Determine the [X, Y] coordinate at the center of the cell enclosing the given text.  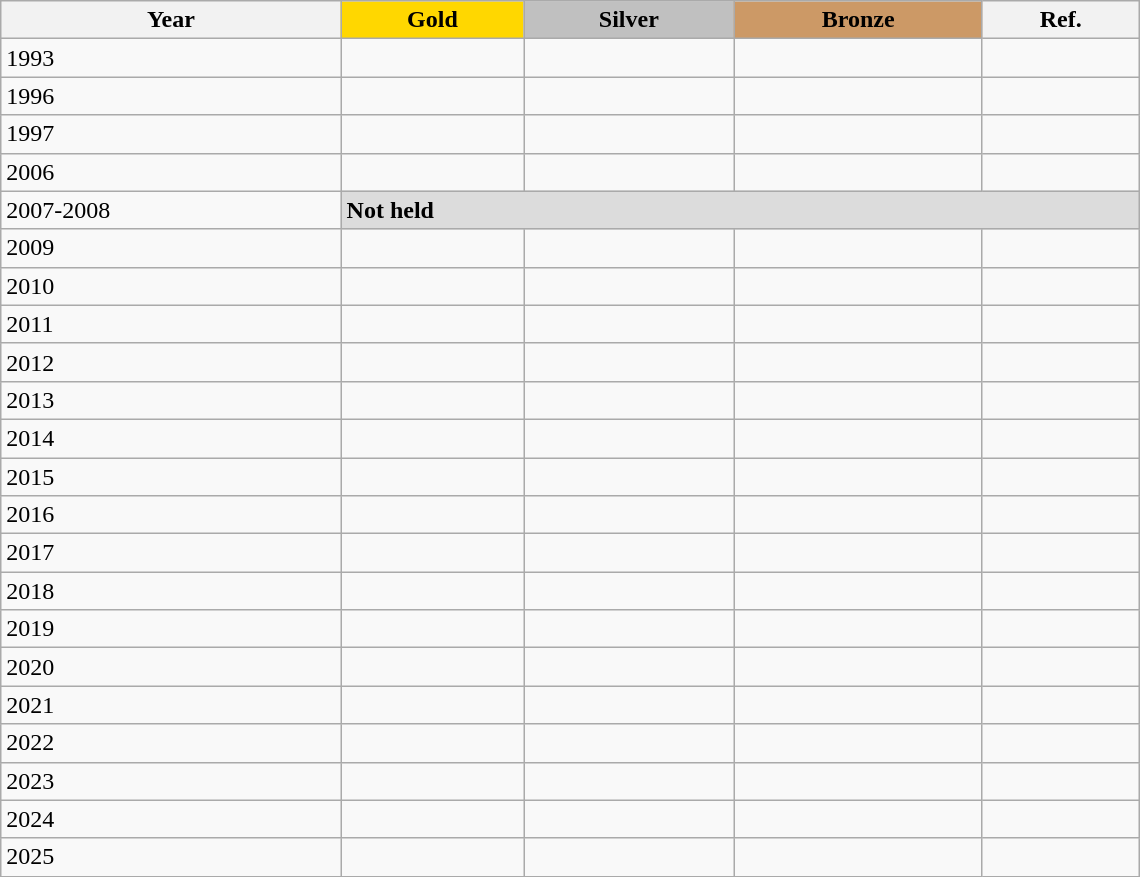
2022 [171, 743]
2016 [171, 515]
Bronze [858, 20]
2018 [171, 591]
2010 [171, 286]
2007-2008 [171, 210]
Ref. [1060, 20]
2021 [171, 705]
Silver [629, 20]
2023 [171, 781]
Not held [740, 210]
2015 [171, 477]
2020 [171, 667]
2009 [171, 248]
Year [171, 20]
2019 [171, 629]
1993 [171, 58]
2014 [171, 438]
Gold [432, 20]
2011 [171, 324]
2006 [171, 172]
2017 [171, 553]
2025 [171, 857]
2012 [171, 362]
1997 [171, 134]
2013 [171, 400]
2024 [171, 819]
1996 [171, 96]
